Capture the cell that displays the provided text and extract its (x, y) central coordinate. 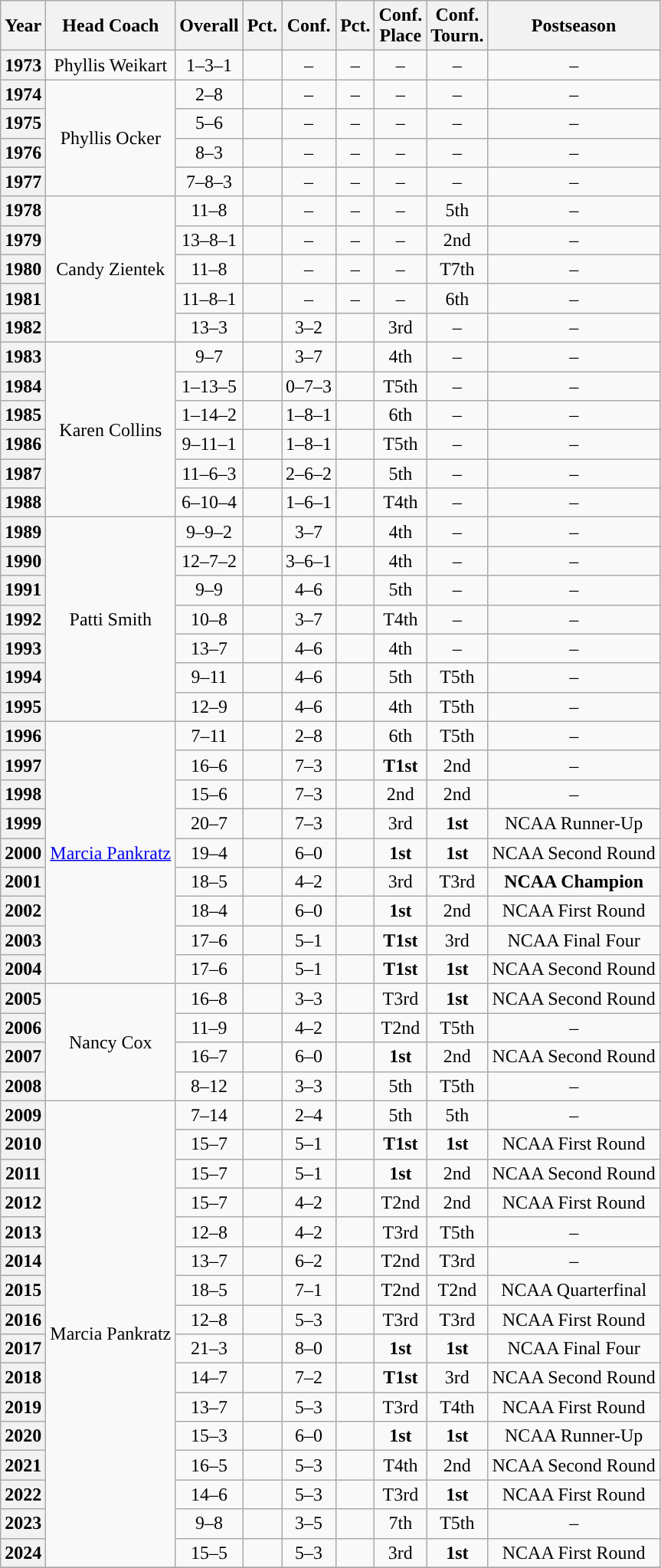
11–6–3 (209, 474)
2010 (23, 1144)
9–9–2 (209, 532)
2008 (23, 1086)
1998 (23, 794)
1986 (23, 444)
1977 (23, 182)
1988 (23, 503)
16–5 (209, 1465)
2020 (23, 1436)
7–11 (209, 736)
15–3 (209, 1436)
9–11 (209, 677)
1991 (23, 590)
10–8 (209, 619)
Conf. Tourn. (457, 26)
1993 (23, 648)
NCAA Quarterfinal (574, 1290)
1984 (23, 385)
7–14 (209, 1115)
2004 (23, 969)
2001 (23, 882)
2023 (23, 1524)
1999 (23, 823)
20–7 (209, 823)
2019 (23, 1407)
2000 (23, 853)
6–2 (309, 1261)
2014 (23, 1261)
12–7–2 (209, 561)
2–6–2 (309, 474)
Conf. Place (401, 26)
3–6–1 (309, 561)
18–4 (209, 911)
Year (23, 26)
7–2 (309, 1378)
Patti Smith (110, 619)
1995 (23, 707)
7–8–3 (209, 182)
9–11–1 (209, 444)
1996 (23, 736)
1978 (23, 211)
14–6 (209, 1494)
2016 (23, 1319)
11–8–1 (209, 298)
1976 (23, 153)
7th (401, 1524)
1997 (23, 765)
2018 (23, 1378)
1–6–1 (309, 503)
1981 (23, 298)
2011 (23, 1173)
Phyllis Ocker (110, 138)
9–8 (209, 1524)
1982 (23, 327)
1989 (23, 532)
1992 (23, 619)
15–6 (209, 794)
19–4 (209, 853)
1974 (23, 94)
3–2 (309, 327)
21–3 (209, 1349)
1975 (23, 123)
3–5 (309, 1524)
16–6 (209, 765)
1973 (23, 65)
11–9 (209, 1028)
2021 (23, 1465)
12–9 (209, 707)
8–3 (209, 153)
13–8–1 (209, 240)
2007 (23, 1057)
1985 (23, 415)
Postseason (574, 26)
Conf. (309, 26)
Karen Collins (110, 429)
15–5 (209, 1553)
2–4 (309, 1115)
2024 (23, 1553)
8–12 (209, 1086)
1994 (23, 677)
16–8 (209, 999)
14–7 (209, 1378)
T7th (457, 269)
1990 (23, 561)
13–3 (209, 327)
0–7–3 (309, 385)
1987 (23, 474)
1983 (23, 356)
2003 (23, 940)
Phyllis Weikart (110, 65)
Head Coach (110, 26)
9–9 (209, 590)
1–13–5 (209, 385)
2013 (23, 1232)
2017 (23, 1349)
2012 (23, 1202)
2022 (23, 1494)
1980 (23, 269)
NCAA Champion (574, 882)
2015 (23, 1290)
1–3–1 (209, 65)
2009 (23, 1115)
Overall (209, 26)
2006 (23, 1028)
1–14–2 (209, 415)
7–1 (309, 1290)
Nancy Cox (110, 1042)
16–7 (209, 1057)
9–7 (209, 356)
6–10–4 (209, 503)
1979 (23, 240)
2005 (23, 999)
8–0 (309, 1349)
5–6 (209, 123)
2002 (23, 911)
Candy Zientek (110, 269)
